Return the [x, y] coordinate for the center point of the cell that contains the specified text.  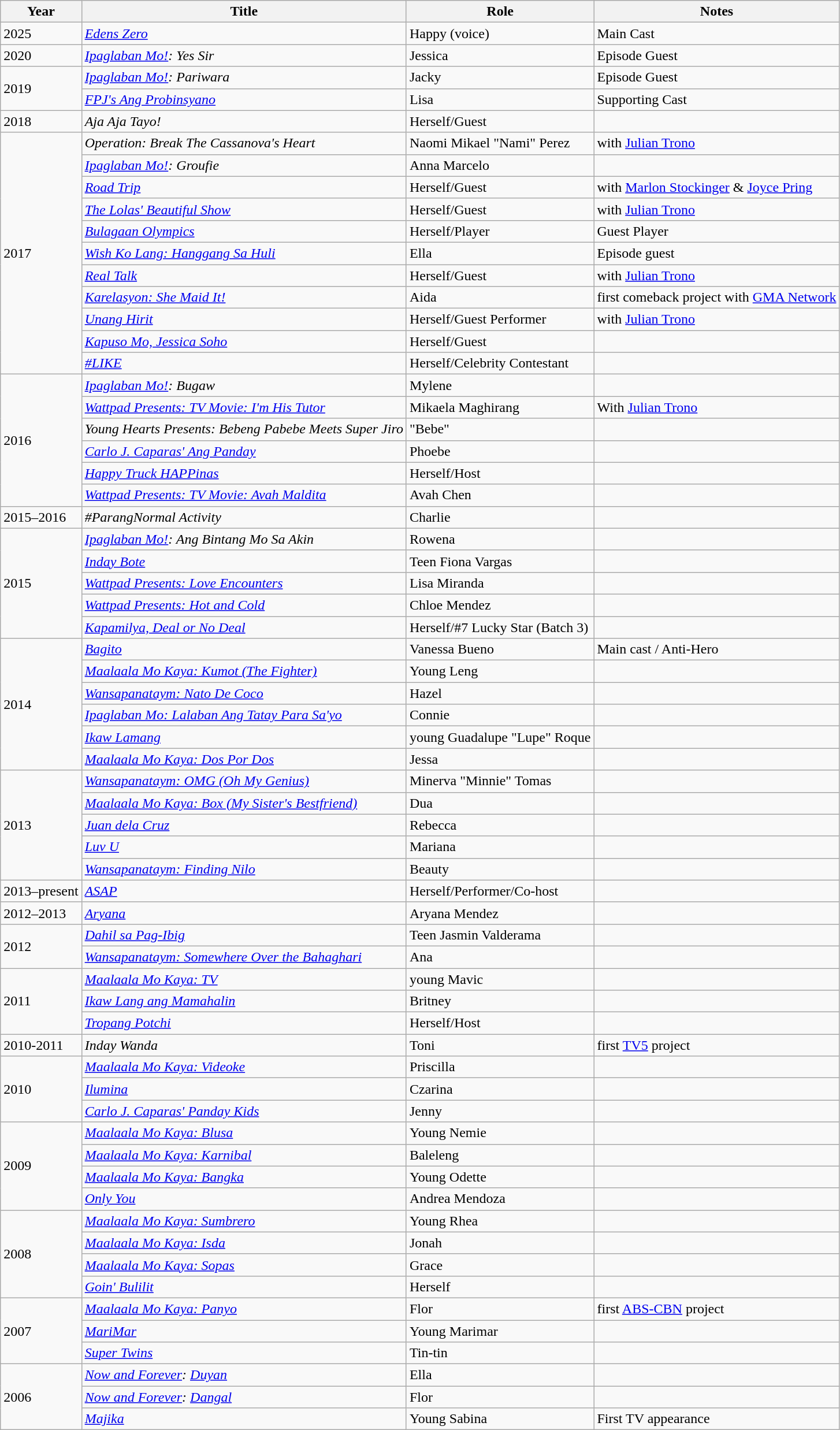
Notes [716, 12]
Inday Bote [244, 561]
2012–2013 [41, 913]
Ipaglaban Mo!: Yes Sir [244, 55]
Rowena [500, 539]
Jessa [500, 759]
Charlie [500, 517]
2010-2011 [41, 1045]
Mikaela Maghirang [500, 407]
Goin' Bulilit [244, 1287]
Title [244, 12]
Maalaala Mo Kaya: Dos Por Dos [244, 759]
Inday Wanda [244, 1045]
Real Talk [244, 276]
2006 [41, 1397]
Herself/Player [500, 231]
Main cast / Anti-Hero [716, 649]
Young Hearts Presents: Bebeng Pabebe Meets Super Jiro [244, 429]
Wattpad Presents: Hot and Cold [244, 605]
Naomi Mikael "Nami" Perez [500, 143]
Operation: Break The Cassanova's Heart [244, 143]
Maalaala Mo Kaya: TV [244, 979]
2011 [41, 1001]
Aryana [244, 913]
Bagito [244, 649]
Ana [500, 957]
2010 [41, 1089]
Tin-tin [500, 1353]
Wansapanataym: OMG (Oh My Genius) [244, 781]
2012 [41, 946]
2019 [41, 88]
Maalaala Mo Kaya: Videoke [244, 1067]
Wattpad Presents: Love Encounters [244, 583]
Jenny [500, 1111]
Maalaala Mo Kaya: Karnibal [244, 1155]
2009 [41, 1166]
Carlo J. Caparas' Panday Kids [244, 1111]
2007 [41, 1331]
Herself/Guest Performer [500, 320]
Ipaglaban Mo!: Groufie [244, 165]
Aryana Mendez [500, 913]
Guest Player [716, 231]
MariMar [244, 1331]
Herself [500, 1287]
Ipaglaban Mo!: Bugaw [244, 385]
Maalaala Mo Kaya: Box (My Sister's Bestfriend) [244, 803]
Maalaala Mo Kaya: Sumbrero [244, 1221]
Maalaala Mo Kaya: Kumot (The Fighter) [244, 671]
Carlo J. Caparas' Ang Panday [244, 451]
Maalaala Mo Kaya: Sopas [244, 1265]
Wish Ko Lang: Hanggang Sa Huli [244, 253]
ASAP [244, 891]
Teen Jasmin Valderama [500, 935]
Happy Truck HAPPinas [244, 473]
Young Rhea [500, 1221]
2015 [41, 583]
Toni [500, 1045]
2018 [41, 121]
Lisa Miranda [500, 583]
First TV appearance [716, 1419]
2008 [41, 1254]
Year [41, 12]
Maalaala Mo Kaya: Panyo [244, 1309]
Beauty [500, 869]
Episode guest [716, 253]
Luv U [244, 847]
Wattpad Presents: TV Movie: I'm His Tutor [244, 407]
FPJ's Ang Probinsyano [244, 99]
first TV5 project [716, 1045]
Jessica [500, 55]
"Bebe" [500, 429]
Young Sabina [500, 1419]
Wattpad Presents: TV Movie: Avah Maldita [244, 495]
Happy (voice) [500, 34]
Andrea Mendoza [500, 1199]
Anna Marcelo [500, 165]
Maalaala Mo Kaya: Bangka [244, 1177]
Herself/#7 Lucky Star (Batch 3) [500, 627]
#ParangNormal Activity [244, 517]
Aja Aja Tayo! [244, 121]
Connie [500, 715]
Maalaala Mo Kaya: Isda [244, 1243]
Supporting Cast [716, 99]
2013–present [41, 891]
Only You [244, 1199]
Unang Hirit [244, 320]
Wansapanataym: Finding Nilo [244, 869]
2015–2016 [41, 517]
Avah Chen [500, 495]
Main Cast [716, 34]
Kapuso Mo, Jessica Soho [244, 341]
With Julian Trono [716, 407]
#LIKE [244, 363]
Priscilla [500, 1067]
2013 [41, 825]
Young Marimar [500, 1331]
2016 [41, 440]
young Guadalupe "Lupe" Roque [500, 737]
Young Leng [500, 671]
Dahil sa Pag-Ibig [244, 935]
Herself/Celebrity Contestant [500, 363]
Ipaglaban Mo!: Pariwara [244, 77]
Hazel [500, 693]
Road Trip [244, 187]
Juan dela Cruz [244, 825]
2017 [41, 253]
Majika [244, 1419]
Dua [500, 803]
Now and Forever: Dangal [244, 1397]
The Lolas' Beautiful Show [244, 209]
Jacky [500, 77]
Grace [500, 1265]
Now and Forever: Duyan [244, 1375]
Mylene [500, 385]
Jonah [500, 1243]
Wansapanataym: Somewhere Over the Bahaghari [244, 957]
Chloe Mendez [500, 605]
2025 [41, 34]
Young Nemie [500, 1133]
Young Odette [500, 1177]
Mariana [500, 847]
Ipaglaban Mo: Lalaban Ang Tatay Para Sa'yo [244, 715]
Baleleng [500, 1155]
Super Twins [244, 1353]
Role [500, 12]
with Marlon Stockinger & Joyce Pring [716, 187]
Wansapanataym: Nato De Coco [244, 693]
Britney [500, 1001]
Teen Fiona Vargas [500, 561]
Czarina [500, 1089]
Herself/Performer/Co-host [500, 891]
Maalaala Mo Kaya: Blusa [244, 1133]
Tropang Potchi [244, 1023]
Ikaw Lang ang Mamahalin [244, 1001]
Ikaw Lamang [244, 737]
Phoebe [500, 451]
first comeback project with GMA Network [716, 298]
Kapamilya, Deal or No Deal [244, 627]
2014 [41, 704]
Lisa [500, 99]
young Mavic [500, 979]
Aida [500, 298]
Edens Zero [244, 34]
Ilumina [244, 1089]
Minerva "Minnie" Tomas [500, 781]
Bulagaan Olympics [244, 231]
Vanessa Bueno [500, 649]
Ipaglaban Mo!: Ang Bintang Mo Sa Akin [244, 539]
first ABS-CBN project [716, 1309]
2020 [41, 55]
Rebecca [500, 825]
Karelasyon: She Maid It! [244, 298]
